From the cell containing the given text, extract its center point as [X, Y] coordinate. 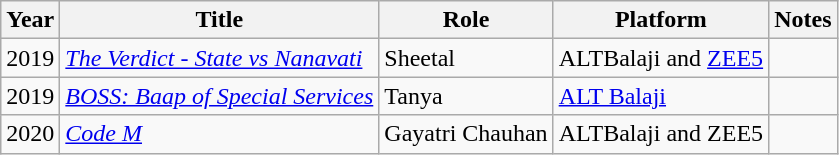
Notes [803, 20]
The Verdict - State vs Nanavati [220, 58]
Platform [660, 20]
BOSS: Baap of Special Services [220, 96]
Year [30, 20]
ALT Balaji [660, 96]
Code M [220, 134]
2020 [30, 134]
Sheetal [466, 58]
Tanya [466, 96]
Role [466, 20]
Title [220, 20]
Gayatri Chauhan [466, 134]
